Provide the [x, y] coordinate of the cell's center where the given text is located.  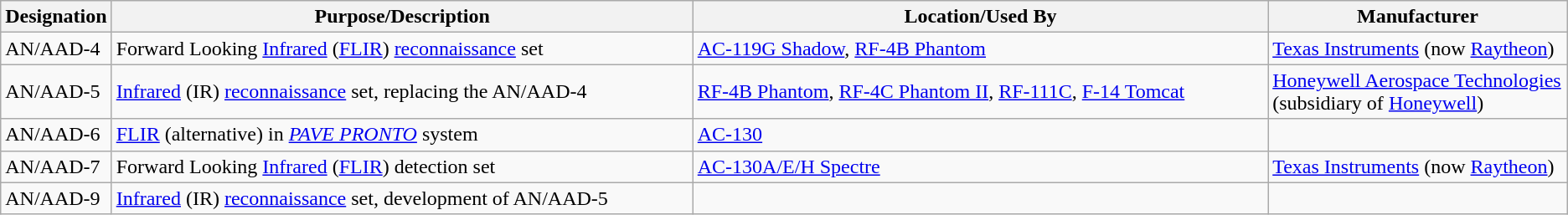
Designation [56, 17]
Purpose/Description [402, 17]
AC-119G Shadow, RF-4B Phantom [980, 49]
Location/Used By [980, 17]
AN/AAD-5 [56, 92]
Infrared (IR) reconnaissance set, development of AN/AAD-5 [402, 198]
AN/AAD-7 [56, 166]
AC-130A/E/H Spectre [980, 166]
RF-4B Phantom, RF-4C Phantom II, RF-111C, F-14 Tomcat [980, 92]
Forward Looking Infrared (FLIR) detection set [402, 166]
Manufacturer [1418, 17]
Forward Looking Infrared (FLIR) reconnaissance set [402, 49]
Infrared (IR) reconnaissance set, replacing the AN/AAD-4 [402, 92]
AN/AAD-9 [56, 198]
AC-130 [980, 135]
AN/AAD-4 [56, 49]
AN/AAD-6 [56, 135]
Honeywell Aerospace Technologies (subsidiary of Honeywell) [1418, 92]
FLIR (alternative) in PAVE PRONTO system [402, 135]
